Capture the cell that displays the provided text and extract its [x, y] central coordinate. 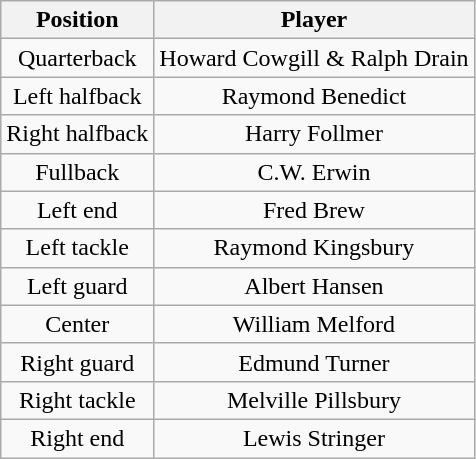
Fullback [78, 172]
Right tackle [78, 400]
Right guard [78, 362]
Raymond Benedict [314, 96]
Left guard [78, 286]
Position [78, 20]
Raymond Kingsbury [314, 248]
Howard Cowgill & Ralph Drain [314, 58]
William Melford [314, 324]
C.W. Erwin [314, 172]
Right halfback [78, 134]
Albert Hansen [314, 286]
Left halfback [78, 96]
Quarterback [78, 58]
Center [78, 324]
Player [314, 20]
Lewis Stringer [314, 438]
Fred Brew [314, 210]
Left tackle [78, 248]
Melville Pillsbury [314, 400]
Harry Follmer [314, 134]
Left end [78, 210]
Right end [78, 438]
Edmund Turner [314, 362]
